Output the [X, Y] coordinate of the center of the cell containing the given text.  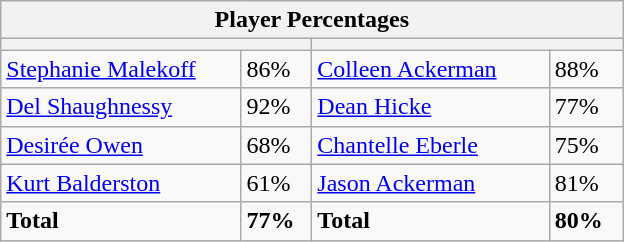
Desirée Owen [121, 145]
92% [276, 107]
Kurt Balderston [121, 183]
88% [586, 69]
Chantelle Eberle [430, 145]
80% [586, 221]
Del Shaughnessy [121, 107]
Dean Hicke [430, 107]
68% [276, 145]
Colleen Ackerman [430, 69]
Stephanie Malekoff [121, 69]
81% [586, 183]
Jason Ackerman [430, 183]
Player Percentages [312, 20]
86% [276, 69]
75% [586, 145]
61% [276, 183]
